Scan for the cell matching the given text and deliver its [X, Y] coordinate at center. 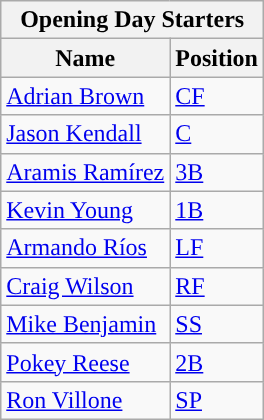
3B [217, 172]
Ron Villone [86, 400]
Aramis Ramírez [86, 172]
Opening Day Starters [132, 20]
Armando Ríos [86, 248]
LF [217, 248]
CF [217, 96]
Mike Benjamin [86, 324]
Craig Wilson [86, 286]
C [217, 134]
2B [217, 362]
1B [217, 210]
RF [217, 286]
Name [86, 58]
Kevin Young [86, 210]
Jason Kendall [86, 134]
Adrian Brown [86, 96]
SP [217, 400]
SS [217, 324]
Pokey Reese [86, 362]
Position [217, 58]
